Scan for the cell matching the given text and deliver its [x, y] coordinate at center. 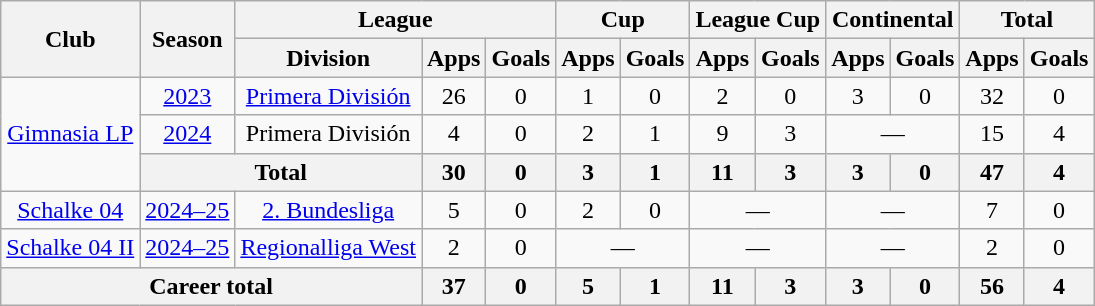
7 [992, 210]
Regionalliga West [328, 248]
Cup [623, 20]
32 [992, 96]
9 [722, 134]
15 [992, 134]
Gimnasia LP [70, 134]
37 [454, 286]
26 [454, 96]
League Cup [758, 20]
Division [328, 58]
2023 [188, 96]
League [396, 20]
Career total [212, 286]
47 [992, 172]
2. Bundesliga [328, 210]
56 [992, 286]
Schalke 04 II [70, 248]
Schalke 04 [70, 210]
2024 [188, 134]
30 [454, 172]
Season [188, 39]
Club [70, 39]
Continental [893, 20]
